Extract the [X, Y] coordinate from the center of the cell holding the provided text.  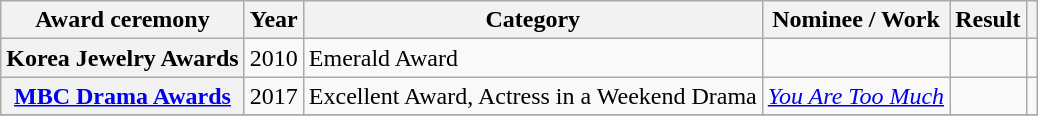
Category [532, 20]
2010 [274, 58]
Korea Jewelry Awards [122, 58]
Result [988, 20]
Year [274, 20]
MBC Drama Awards [122, 96]
2017 [274, 96]
You Are Too Much [856, 96]
Award ceremony [122, 20]
Emerald Award [532, 58]
Nominee / Work [856, 20]
Excellent Award, Actress in a Weekend Drama [532, 96]
